Extract the [x, y] coordinate from the center of the cell holding the provided text.  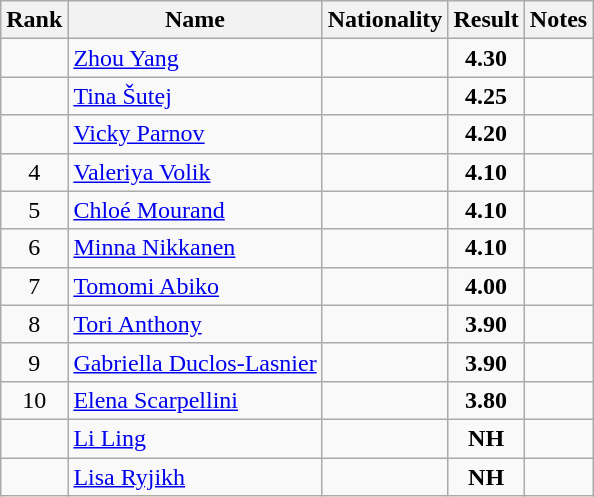
Lisa Ryjikh [195, 477]
Rank [34, 20]
9 [34, 362]
Gabriella Duclos-Lasnier [195, 362]
4.25 [486, 96]
4.20 [486, 134]
Tina Šutej [195, 96]
Valeriya Volik [195, 172]
Tori Anthony [195, 324]
Zhou Yang [195, 58]
Minna Nikkanen [195, 248]
6 [34, 248]
4.00 [486, 286]
Chloé Mourand [195, 210]
Result [486, 20]
Notes [558, 20]
Nationality [385, 20]
10 [34, 400]
Tomomi Abiko [195, 286]
8 [34, 324]
7 [34, 286]
4 [34, 172]
4.30 [486, 58]
Name [195, 20]
3.80 [486, 400]
5 [34, 210]
Li Ling [195, 438]
Elena Scarpellini [195, 400]
Vicky Parnov [195, 134]
